Find where the given text appears and provide that cell's center as [x, y] coordinate. 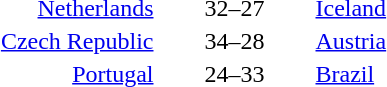
34–28 [234, 41]
